Scan for the cell matching the given text and deliver its [X, Y] coordinate at center. 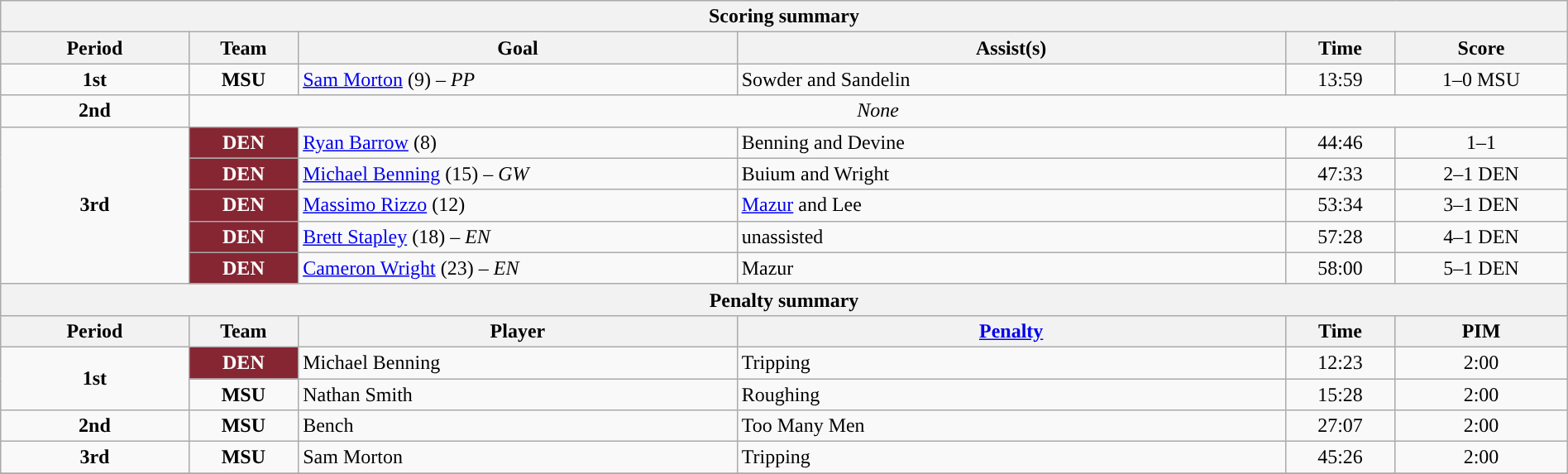
1–1 [1481, 142]
Cameron Wright (23) – EN [518, 268]
58:00 [1340, 268]
Too Many Men [1011, 426]
44:46 [1340, 142]
2–1 DEN [1481, 174]
45:26 [1340, 457]
Ryan Barrow (8) [518, 142]
3–1 DEN [1481, 205]
13:59 [1340, 79]
Sam Morton [518, 457]
Mazur [1011, 268]
Massimo Rizzo (12) [518, 205]
Scoring summary [784, 17]
unassisted [1011, 237]
Sowder and Sandelin [1011, 79]
12:23 [1340, 362]
15:28 [1340, 395]
Sam Morton (9) – PP [518, 79]
4–1 DEN [1481, 237]
1–0 MSU [1481, 79]
Player [518, 331]
Roughing [1011, 395]
None [878, 111]
Bench [518, 426]
Goal [518, 48]
Mazur and Lee [1011, 205]
53:34 [1340, 205]
Brett Stapley (18) – EN [518, 237]
Buium and Wright [1011, 174]
Michael Benning [518, 362]
Assist(s) [1011, 48]
27:07 [1340, 426]
PIM [1481, 331]
Score [1481, 48]
Nathan Smith [518, 395]
Penalty summary [784, 299]
57:28 [1340, 237]
Benning and Devine [1011, 142]
Michael Benning (15) – GW [518, 174]
47:33 [1340, 174]
5–1 DEN [1481, 268]
Penalty [1011, 331]
